Locate the cell with the specified text and output its (X, Y) center coordinate. 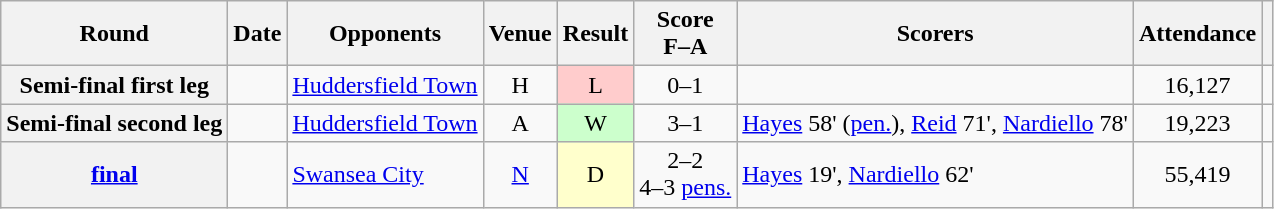
L (595, 85)
Round (114, 34)
Hayes 19', Nardiello 62' (936, 174)
Semi-final second leg (114, 123)
Swansea City (385, 174)
3–1 (686, 123)
Venue (520, 34)
W (595, 123)
D (595, 174)
0–1 (686, 85)
N (520, 174)
55,419 (1197, 174)
H (520, 85)
Semi-final first leg (114, 85)
Hayes 58' (pen.), Reid 71', Nardiello 78' (936, 123)
Opponents (385, 34)
Date (258, 34)
Result (595, 34)
19,223 (1197, 123)
2–2 4–3 pens. (686, 174)
final (114, 174)
ScoreF–A (686, 34)
Scorers (936, 34)
Attendance (1197, 34)
16,127 (1197, 85)
A (520, 123)
